Return (x, y) of the center of cell containing provided text 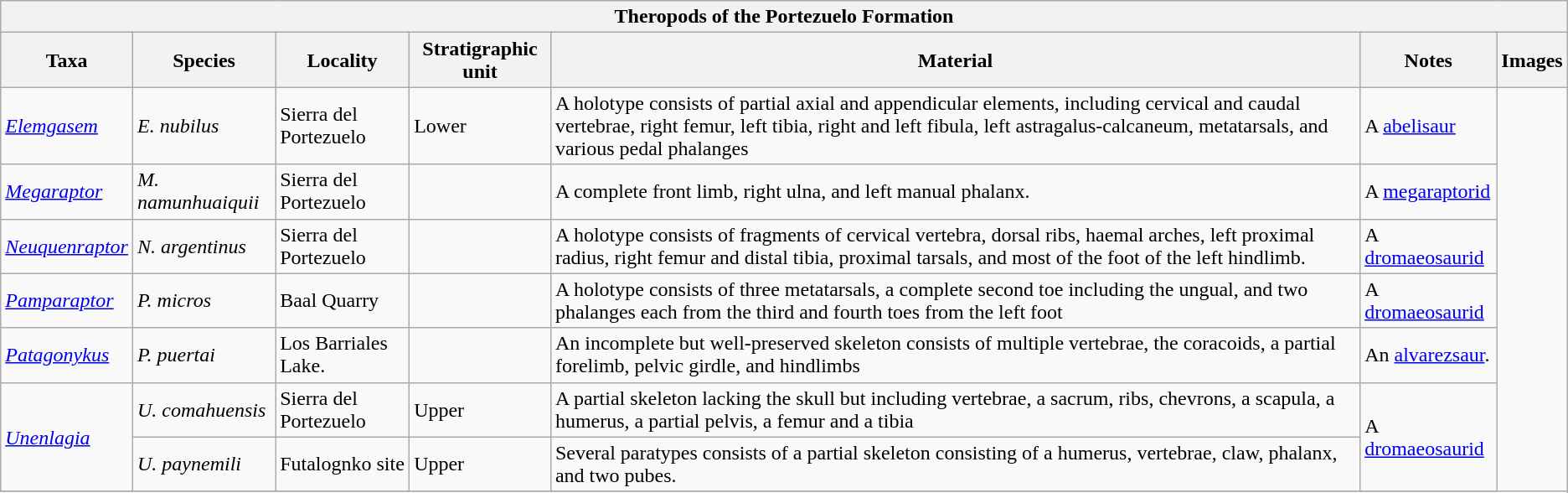
Theropods of the Portezuelo Formation (784, 17)
Lower (481, 126)
Several paratypes consists of a partial skeleton consisting of a humerus, vertebrae, claw, phalanx, and two pubes. (955, 464)
Neuquenraptor (67, 246)
A partial skeleton lacking the skull but including vertebrae, a sacrum, ribs, chevrons, a scapula, a humerus, a partial pelvis, a femur and a tibia (955, 409)
Material (955, 60)
Images (1532, 60)
Locality (343, 60)
Pamparaptor (67, 300)
Los Barriales Lake. (343, 355)
A complete front limb, right ulna, and left manual phalanx. (955, 191)
Taxa (67, 60)
An incomplete but well-preserved skeleton consists of multiple vertebrae, the coracoids, a partial forelimb, pelvic girdle, and hindlimbs (955, 355)
M. namunhuaiquii (204, 191)
An alvarezsaur. (1429, 355)
Elemgasem (67, 126)
Futalognko site (343, 464)
U. comahuensis (204, 409)
Notes (1429, 60)
N. argentinus (204, 246)
E. nubilus (204, 126)
A megaraptorid (1429, 191)
P. micros (204, 300)
Stratigraphic unit (481, 60)
A abelisaur (1429, 126)
P. puertai (204, 355)
U. paynemili (204, 464)
Baal Quarry (343, 300)
Unenlagia (67, 437)
Megaraptor (67, 191)
Species (204, 60)
Patagonykus (67, 355)
